For the text-containing cell, return its midpoint in [X, Y] coordinate format. 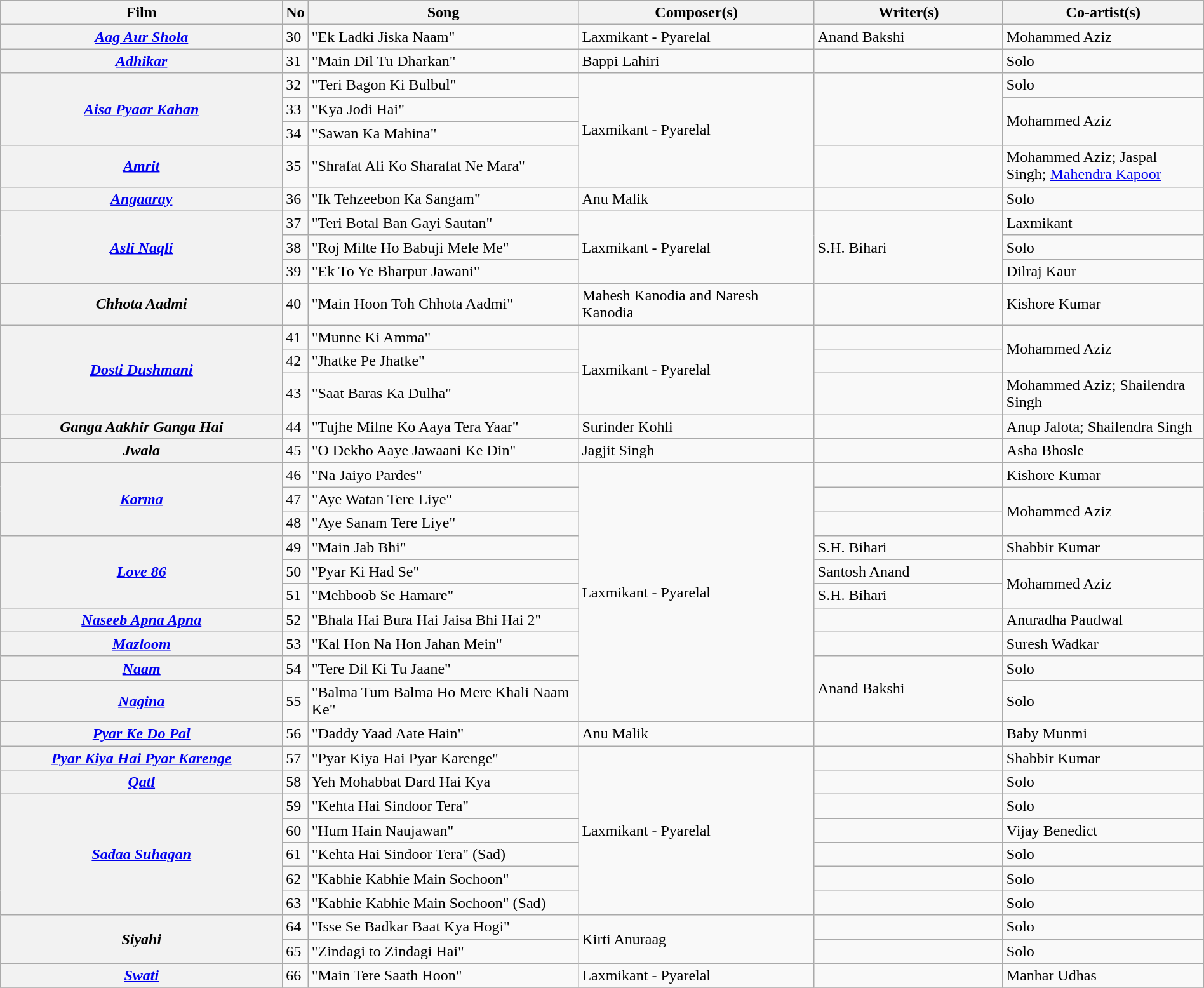
Baby Munmi [1103, 733]
Laxmikant [1103, 223]
Sadaa Suhagan [142, 855]
49 [295, 547]
"Main Tere Saath Hoon" [443, 975]
Love 86 [142, 571]
"Kya Jodi Hai" [443, 109]
63 [295, 903]
"Aye Sanam Tere Liye" [443, 523]
"Mehboob Se Hamare" [443, 596]
35 [295, 166]
Nagina [142, 701]
53 [295, 644]
56 [295, 733]
38 [295, 247]
Pyar Kiya Hai Pyar Karenge [142, 758]
66 [295, 975]
50 [295, 571]
Co-artist(s) [1103, 13]
65 [295, 951]
60 [295, 831]
"Shrafat Ali Ko Sharafat Ne Mara" [443, 166]
Bappi Lahiri [696, 61]
41 [295, 337]
Mazloom [142, 644]
45 [295, 451]
32 [295, 85]
"Saat Baras Ka Dulha" [443, 394]
44 [295, 427]
51 [295, 596]
Adhikar [142, 61]
"Ek To Ye Bharpur Jawani" [443, 271]
"Ik Tehzeebon Ka Sangam" [443, 199]
Mohammed Aziz; Jaspal Singh; Mahendra Kapoor [1103, 166]
61 [295, 855]
"O Dekho Aaye Jawaani Ke Din" [443, 451]
"Teri Botal Ban Gayi Sautan" [443, 223]
39 [295, 271]
Mohammed Aziz; Shailendra Singh [1103, 394]
55 [295, 701]
Angaaray [142, 199]
42 [295, 361]
"Aye Watan Tere Liye" [443, 499]
"Ek Ladki Jiska Naam" [443, 37]
Yeh Mohabbat Dard Hai Kya [443, 782]
"Kehta Hai Sindoor Tera" [443, 806]
Naseeb Apna Apna [142, 620]
"Pyar Ki Had Se" [443, 571]
"Tujhe Milne Ko Aaya Tera Yaar" [443, 427]
Siyahi [142, 939]
Chhota Aadmi [142, 304]
"Pyar Kiya Hai Pyar Karenge" [443, 758]
30 [295, 37]
Vijay Benedict [1103, 831]
47 [295, 499]
34 [295, 133]
Anup Jalota; Shailendra Singh [1103, 427]
54 [295, 668]
62 [295, 879]
Jagjit Singh [696, 451]
48 [295, 523]
"Balma Tum Balma Ho Mere Khali Naam Ke" [443, 701]
"Teri Bagon Ki Bulbul" [443, 85]
Song [443, 13]
33 [295, 109]
Aisa Pyaar Kahan [142, 109]
Jwala [142, 451]
"Sawan Ka Mahina" [443, 133]
Mahesh Kanodia and Naresh Kanodia [696, 304]
Surinder Kohli [696, 427]
Karma [142, 499]
"Kehta Hai Sindoor Tera" (Sad) [443, 855]
"Isse Se Badkar Baat Kya Hogi" [443, 927]
"Kal Hon Na Hon Jahan Mein" [443, 644]
"Daddy Yaad Aate Hain" [443, 733]
Qatl [142, 782]
"Bhala Hai Bura Hai Jaisa Bhi Hai 2" [443, 620]
"Jhatke Pe Jhatke" [443, 361]
"Zindagi to Zindagi Hai" [443, 951]
Dosti Dushmani [142, 370]
Manhar Udhas [1103, 975]
Film [142, 13]
"Main Dil Tu Dharkan" [443, 61]
"Kabhie Kabhie Main Sochoon" (Sad) [443, 903]
Anuradha Paudwal [1103, 620]
Aag Aur Shola [142, 37]
Asli Naqli [142, 247]
64 [295, 927]
43 [295, 394]
57 [295, 758]
Suresh Wadkar [1103, 644]
Swati [142, 975]
"Kabhie Kabhie Main Sochoon" [443, 879]
"Main Hoon Toh Chhota Aadmi" [443, 304]
No [295, 13]
"Roj Milte Ho Babuji Mele Me" [443, 247]
Writer(s) [908, 13]
59 [295, 806]
31 [295, 61]
52 [295, 620]
Asha Bhosle [1103, 451]
Dilraj Kaur [1103, 271]
"Na Jaiyo Pardes" [443, 475]
"Main Jab Bhi" [443, 547]
"Tere Dil Ki Tu Jaane" [443, 668]
46 [295, 475]
Naam [142, 668]
58 [295, 782]
40 [295, 304]
"Hum Hain Naujawan" [443, 831]
Santosh Anand [908, 571]
37 [295, 223]
Ganga Aakhir Ganga Hai [142, 427]
Composer(s) [696, 13]
"Munne Ki Amma" [443, 337]
36 [295, 199]
Kirti Anuraag [696, 939]
Pyar Ke Do Pal [142, 733]
Amrit [142, 166]
